From the cell containing the given text, extract its center point as [X, Y] coordinate. 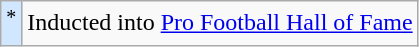
* [12, 24]
Inducted into Pro Football Hall of Fame [220, 24]
